Scan for the cell matching the given text and deliver its (X, Y) coordinate at center. 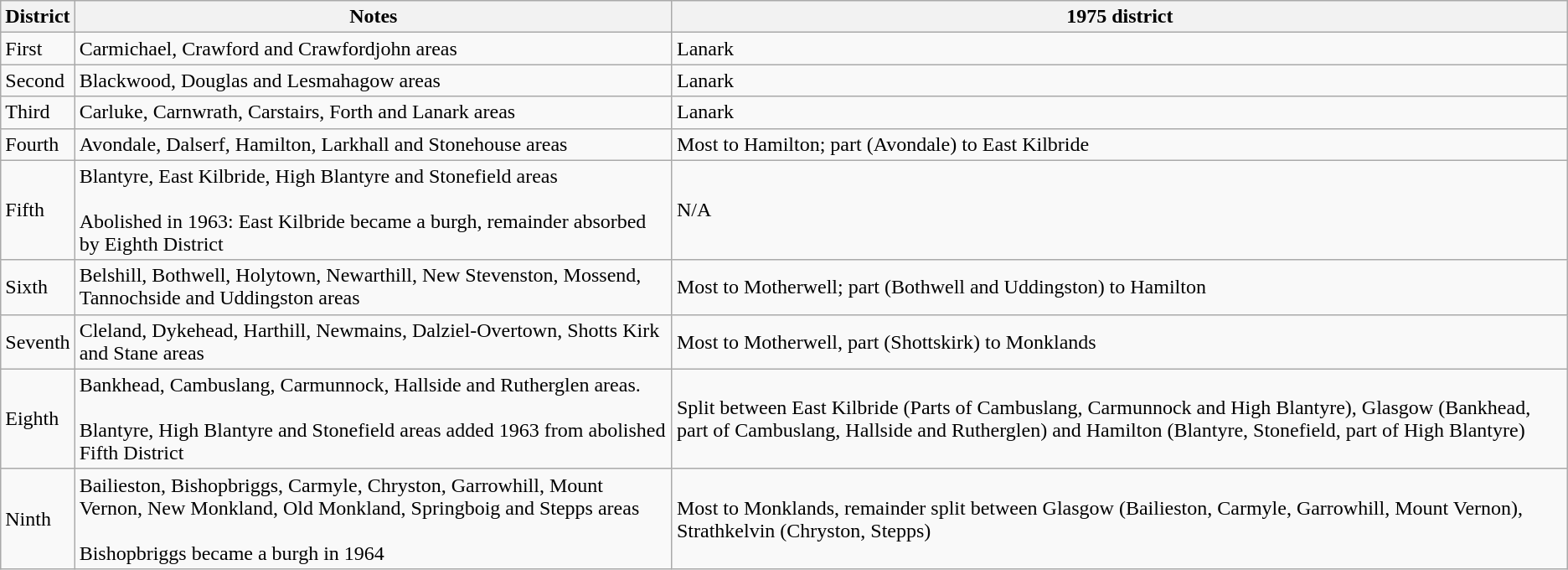
Most to Motherwell, part (Shottskirk) to Monklands (1119, 342)
Carluke, Carnwrath, Carstairs, Forth and Lanark areas (374, 112)
N/A (1119, 210)
Third (38, 112)
Most to Hamilton; part (Avondale) to East Kilbride (1119, 144)
Fourth (38, 144)
Belshill, Bothwell, Holytown, Newarthill, New Stevenston, Mossend, Tannochside and Uddingston areas (374, 287)
Carmichael, Crawford and Crawfordjohn areas (374, 49)
Fifth (38, 210)
Cleland, Dykehead, Harthill, Newmains, Dalziel-Overtown, Shotts Kirk and Stane areas (374, 342)
Ninth (38, 518)
Blackwood, Douglas and Lesmahagow areas (374, 80)
Most to Monklands, remainder split between Glasgow (Bailieston, Carmyle, Garrowhill, Mount Vernon), Strathkelvin (Chryston, Stepps) (1119, 518)
Eighth (38, 419)
District (38, 17)
Sixth (38, 287)
Second (38, 80)
Blantyre, East Kilbride, High Blantyre and Stonefield areasAbolished in 1963: East Kilbride became a burgh, remainder absorbed by Eighth District (374, 210)
Seventh (38, 342)
Most to Motherwell; part (Bothwell and Uddingston) to Hamilton (1119, 287)
1975 district (1119, 17)
Avondale, Dalserf, Hamilton, Larkhall and Stonehouse areas (374, 144)
Bankhead, Cambuslang, Carmunnock, Hallside and Rutherglen areas.Blantyre, High Blantyre and Stonefield areas added 1963 from abolished Fifth District (374, 419)
Notes (374, 17)
First (38, 49)
